Search for the cell housing the specified text and yield its (X, Y) center coordinate. 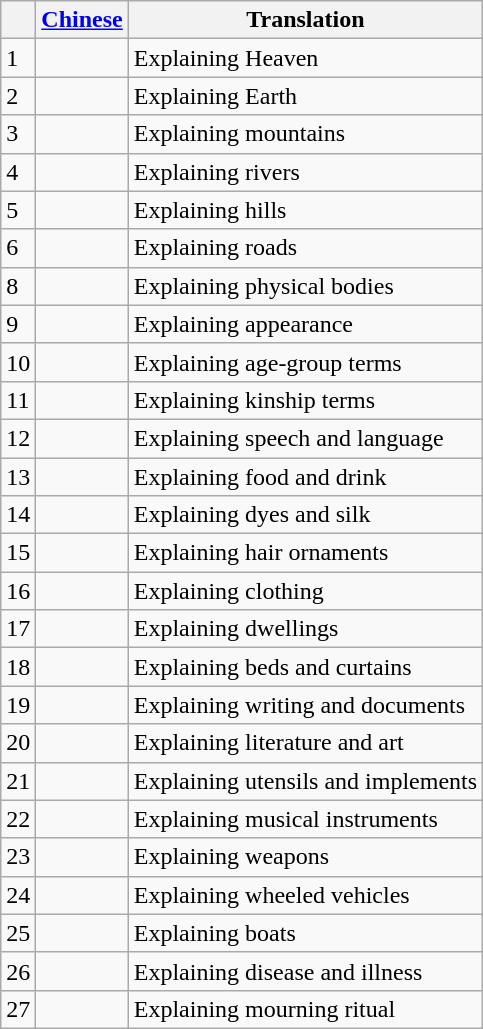
Explaining hills (305, 210)
Explaining roads (305, 248)
Explaining wheeled vehicles (305, 895)
22 (18, 819)
Translation (305, 20)
1 (18, 58)
Explaining hair ornaments (305, 553)
Explaining Earth (305, 96)
23 (18, 857)
Explaining kinship terms (305, 400)
3 (18, 134)
10 (18, 362)
Explaining literature and art (305, 743)
Explaining disease and illness (305, 971)
Explaining rivers (305, 172)
4 (18, 172)
17 (18, 629)
Explaining Heaven (305, 58)
20 (18, 743)
26 (18, 971)
Explaining beds and curtains (305, 667)
19 (18, 705)
6 (18, 248)
13 (18, 477)
Explaining dwellings (305, 629)
Explaining appearance (305, 324)
Explaining physical bodies (305, 286)
Explaining clothing (305, 591)
8 (18, 286)
Explaining utensils and implements (305, 781)
Explaining food and drink (305, 477)
Explaining age-group terms (305, 362)
11 (18, 400)
Explaining mourning ritual (305, 1009)
Explaining dyes and silk (305, 515)
Explaining mountains (305, 134)
5 (18, 210)
15 (18, 553)
14 (18, 515)
Explaining writing and documents (305, 705)
25 (18, 933)
Chinese (82, 20)
Explaining musical instruments (305, 819)
Explaining speech and language (305, 438)
2 (18, 96)
Explaining weapons (305, 857)
27 (18, 1009)
16 (18, 591)
12 (18, 438)
18 (18, 667)
24 (18, 895)
21 (18, 781)
9 (18, 324)
Explaining boats (305, 933)
